Find where the given text appears and provide that cell's center as (x, y) coordinate. 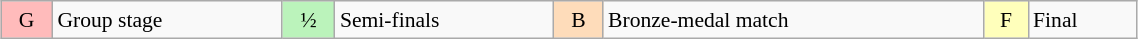
Semi-finals (444, 20)
½ (308, 20)
Final (1082, 20)
G (26, 20)
Bronze-medal match (794, 20)
F (1006, 20)
Group stage (167, 20)
B (578, 20)
